Return (X, Y) of the center of cell containing provided text 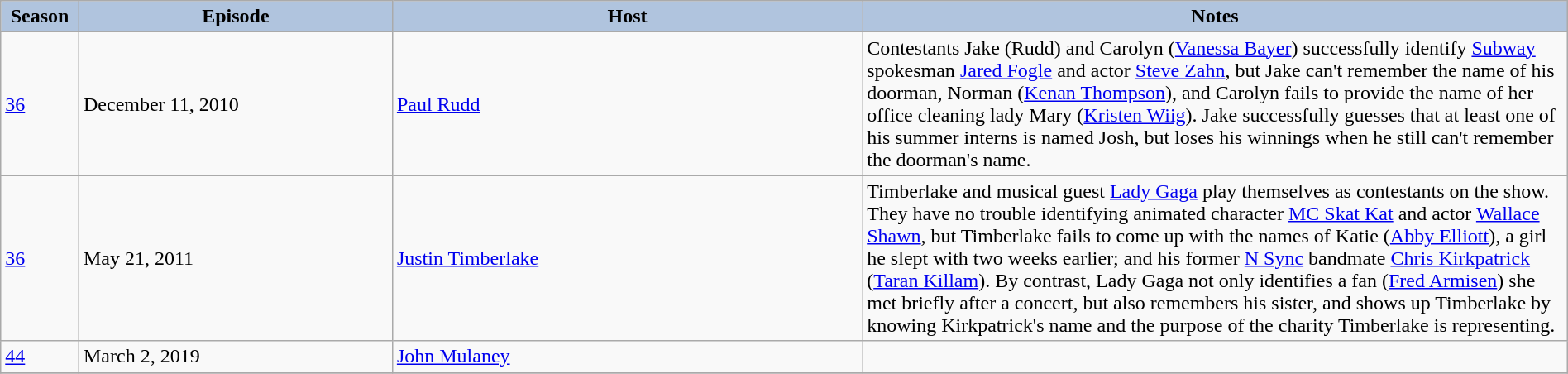
Justin Timberlake (627, 258)
Notes (1216, 17)
Season (40, 17)
44 (40, 357)
Paul Rudd (627, 104)
March 2, 2019 (235, 357)
Host (627, 17)
Episode (235, 17)
May 21, 2011 (235, 258)
December 11, 2010 (235, 104)
John Mulaney (627, 357)
